Identify which cell holds the provided text, then report its (x, y) central coordinate. 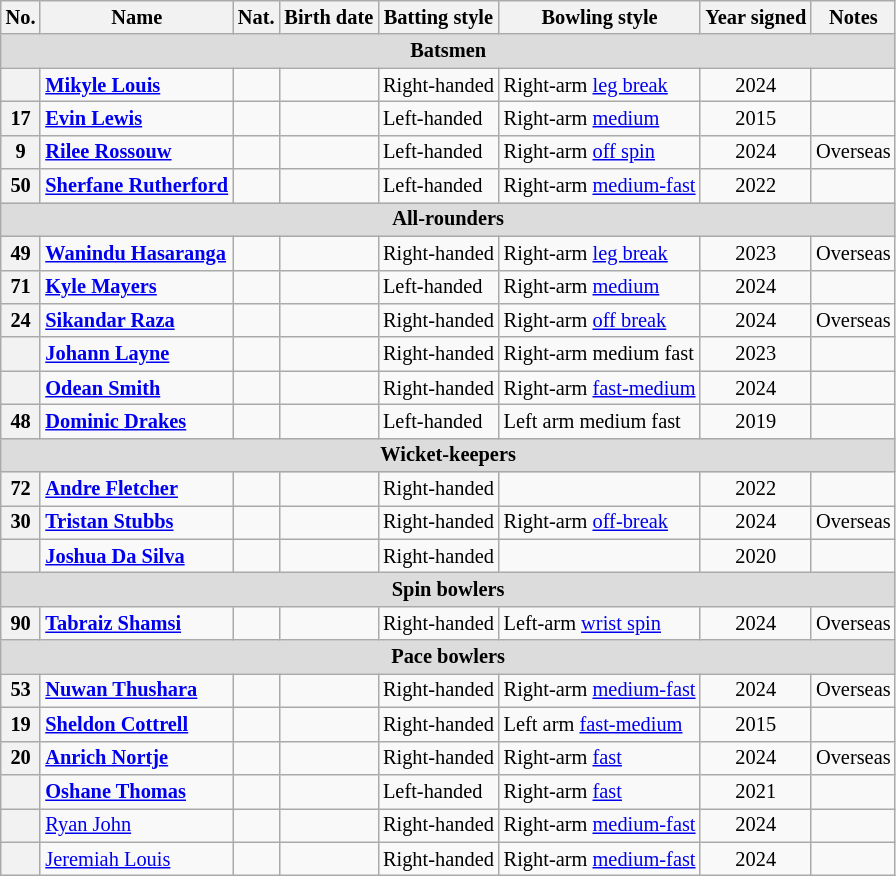
30 (21, 522)
Batsmen (448, 51)
Sikandar Raza (136, 320)
Pace bowlers (448, 657)
Spin bowlers (448, 589)
Left-arm wrist spin (600, 623)
Ryan John (136, 825)
Johann Layne (136, 354)
Dominic Drakes (136, 421)
Birth date (328, 17)
Tabraiz Shamsi (136, 623)
Mikyle Louis (136, 85)
9 (21, 152)
Left arm medium fast (600, 421)
Nuwan Thushara (136, 690)
Tristan Stubbs (136, 522)
Odean Smith (136, 388)
Kyle Mayers (136, 287)
Right-arm medium fast (600, 354)
Year signed (756, 17)
Left arm fast-medium (600, 724)
Wanindu Hasaranga (136, 253)
All-rounders (448, 219)
Right-arm off spin (600, 152)
Jeremiah Louis (136, 859)
Wicket-keepers (448, 455)
Joshua Da Silva (136, 556)
90 (21, 623)
71 (21, 287)
Sheldon Cottrell (136, 724)
53 (21, 690)
Nat. (256, 17)
Right-arm off break (600, 320)
17 (21, 118)
72 (21, 489)
2019 (756, 421)
20 (21, 758)
Right-arm off-break (600, 522)
Sherfane Rutherford (136, 186)
Evin Lewis (136, 118)
Right-arm fast-medium (600, 388)
No. (21, 17)
50 (21, 186)
Name (136, 17)
Andre Fletcher (136, 489)
49 (21, 253)
Oshane Thomas (136, 791)
Rilee Rossouw (136, 152)
Anrich Nortje (136, 758)
2020 (756, 556)
Batting style (438, 17)
19 (21, 724)
Notes (853, 17)
2021 (756, 791)
48 (21, 421)
Bowling style (600, 17)
24 (21, 320)
